Determine the (X, Y) coordinate at the center of the cell enclosing the given text.  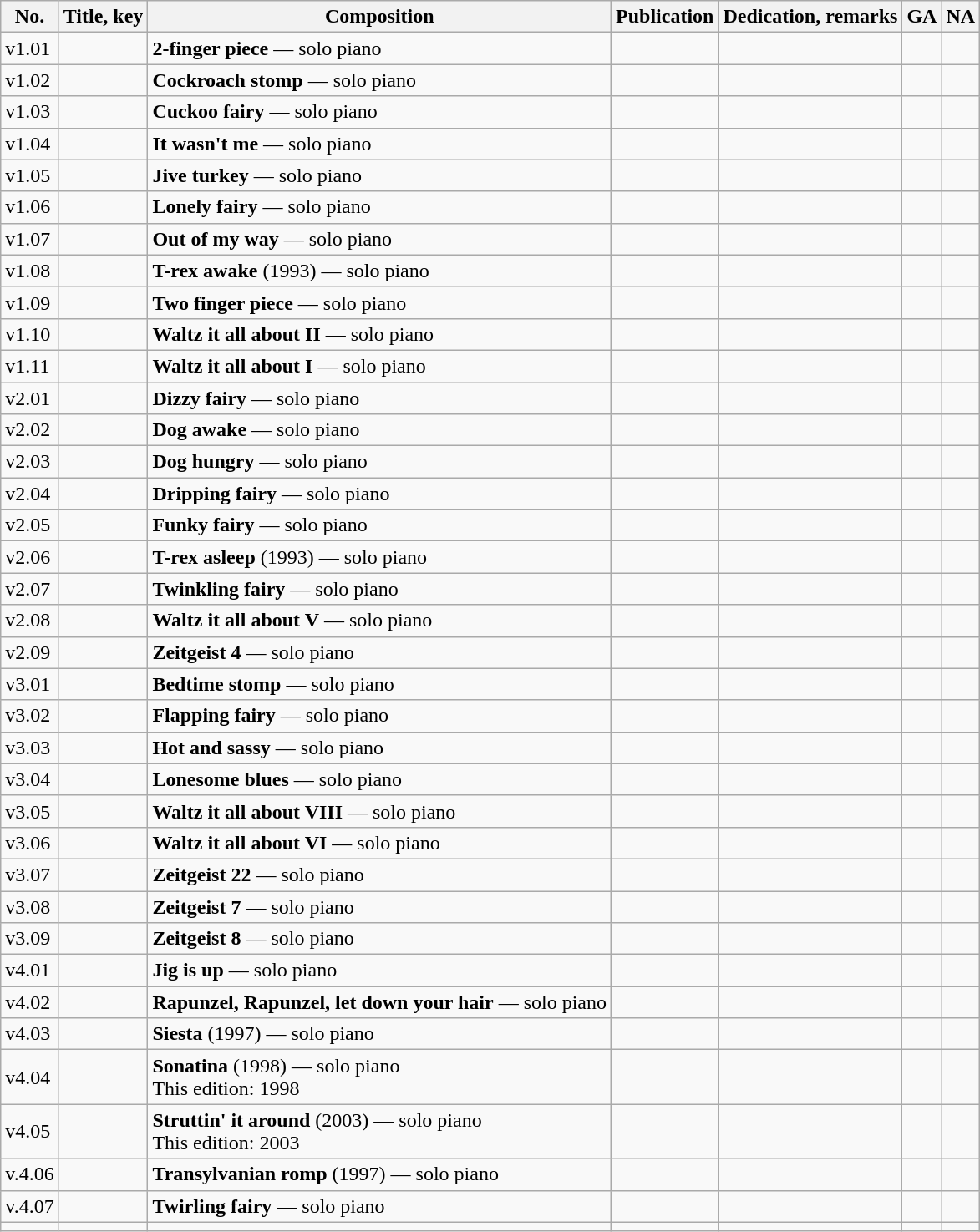
Zeitgeist 7 — solo piano (379, 906)
T-rex awake (1993) — solo piano (379, 271)
Twinkling fairy — solo piano (379, 589)
v4.02 (30, 1002)
v3.07 (30, 875)
v2.02 (30, 430)
v2.03 (30, 462)
Composition (379, 17)
Sonatina (1998) — solo pianoThis edition: 1998 (379, 1077)
Dog hungry — solo piano (379, 462)
Jive turkey — solo piano (379, 175)
v2.04 (30, 494)
Waltz it all about V — solo piano (379, 621)
Siesta (1997) — solo piano (379, 1034)
Funky fairy — solo piano (379, 525)
v3.08 (30, 906)
Lonely fairy — solo piano (379, 207)
v2.07 (30, 589)
Bedtime stomp — solo piano (379, 684)
v3.06 (30, 843)
Waltz it all about I — solo piano (379, 366)
v3.01 (30, 684)
Title, key (104, 17)
v3.09 (30, 939)
v3.04 (30, 779)
v3.03 (30, 748)
v1.08 (30, 271)
v.4.06 (30, 1174)
v.4.07 (30, 1206)
It wasn't me — solo piano (379, 144)
Zeitgeist 4 — solo piano (379, 652)
Cuckoo fairy — solo piano (379, 112)
Dripping fairy — solo piano (379, 494)
Two finger piece — solo piano (379, 302)
No. (30, 17)
v3.02 (30, 716)
v1.03 (30, 112)
v4.04 (30, 1077)
v4.03 (30, 1034)
v2.05 (30, 525)
v2.06 (30, 557)
Zeitgeist 22 — solo piano (379, 875)
v4.05 (30, 1131)
Jig is up — solo piano (379, 971)
v1.04 (30, 144)
Hot and sassy — solo piano (379, 748)
v1.10 (30, 334)
v2.08 (30, 621)
Publication (665, 17)
Cockroach stomp — solo piano (379, 80)
NA (961, 17)
v1.09 (30, 302)
Waltz it all about VI — solo piano (379, 843)
Waltz it all about II — solo piano (379, 334)
v4.01 (30, 971)
Dizzy fairy — solo piano (379, 398)
Zeitgeist 8 — solo piano (379, 939)
v1.05 (30, 175)
Struttin' it around (2003) — solo pianoThis edition: 2003 (379, 1131)
v1.11 (30, 366)
Out of my way — solo piano (379, 239)
v2.09 (30, 652)
T-rex asleep (1993) — solo piano (379, 557)
v1.06 (30, 207)
Dog awake — solo piano (379, 430)
Dedication, remarks (810, 17)
Lonesome blues — solo piano (379, 779)
Flapping fairy — solo piano (379, 716)
v3.05 (30, 811)
GA (922, 17)
v1.02 (30, 80)
Twirling fairy — solo piano (379, 1206)
v2.01 (30, 398)
v1.01 (30, 48)
2-finger piece — solo piano (379, 48)
Rapunzel, Rapunzel, let down your hair — solo piano (379, 1002)
Transylvanian romp (1997) — solo piano (379, 1174)
v1.07 (30, 239)
Waltz it all about VIII — solo piano (379, 811)
